From the cell containing the given text, extract its center point as [x, y] coordinate. 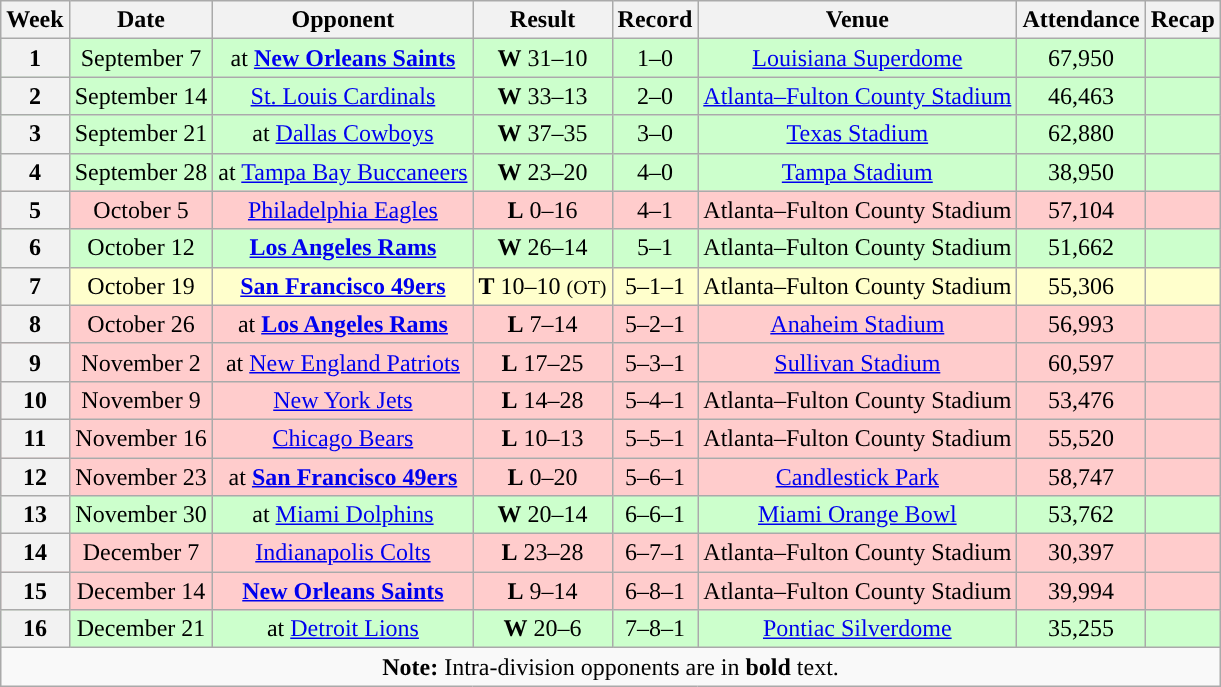
Indianapolis Colts [343, 553]
Date [141, 20]
at Los Angeles Rams [343, 324]
L 10–13 [542, 438]
58,747 [1081, 477]
4–0 [655, 172]
Pontiac Silverdome [858, 629]
at Detroit Lions [343, 629]
10 [35, 400]
12 [35, 477]
56,993 [1081, 324]
Opponent [343, 20]
Texas Stadium [858, 134]
October 19 [141, 286]
December 14 [141, 591]
New Orleans Saints [343, 591]
62,880 [1081, 134]
Tampa Stadium [858, 172]
16 [35, 629]
W 37–35 [542, 134]
38,950 [1081, 172]
5 [35, 210]
at New England Patriots [343, 362]
35,255 [1081, 629]
67,950 [1081, 58]
L 17–25 [542, 362]
3 [35, 134]
September 14 [141, 96]
November 2 [141, 362]
9 [35, 362]
W 26–14 [542, 248]
2–0 [655, 96]
L 23–28 [542, 553]
5–1 [655, 248]
Record [655, 20]
60,597 [1081, 362]
at Dallas Cowboys [343, 134]
November 23 [141, 477]
Los Angeles Rams [343, 248]
September 28 [141, 172]
30,397 [1081, 553]
at New Orleans Saints [343, 58]
8 [35, 324]
53,762 [1081, 515]
14 [35, 553]
Attendance [1081, 20]
11 [35, 438]
November 16 [141, 438]
6 [35, 248]
5–3–1 [655, 362]
55,306 [1081, 286]
6–7–1 [655, 553]
6–6–1 [655, 515]
53,476 [1081, 400]
5–4–1 [655, 400]
L 9–14 [542, 591]
55,520 [1081, 438]
7–8–1 [655, 629]
46,463 [1081, 96]
Louisiana Superdome [858, 58]
1–0 [655, 58]
W 20–14 [542, 515]
W 20–6 [542, 629]
December 7 [141, 553]
W 33–13 [542, 96]
13 [35, 515]
November 30 [141, 515]
57,104 [1081, 210]
Philadelphia Eagles [343, 210]
39,994 [1081, 591]
5–5–1 [655, 438]
L 0–16 [542, 210]
Candlestick Park [858, 477]
1 [35, 58]
Result [542, 20]
51,662 [1081, 248]
Miami Orange Bowl [858, 515]
at Miami Dolphins [343, 515]
Chicago Bears [343, 438]
5–2–1 [655, 324]
T 10–10 (OT) [542, 286]
Week [35, 20]
Note: Intra-division opponents are in bold text. [611, 667]
4 [35, 172]
October 26 [141, 324]
St. Louis Cardinals [343, 96]
2 [35, 96]
Sullivan Stadium [858, 362]
L 7–14 [542, 324]
San Francisco 49ers [343, 286]
October 12 [141, 248]
W 23–20 [542, 172]
Anaheim Stadium [858, 324]
at Tampa Bay Buccaneers [343, 172]
at San Francisco 49ers [343, 477]
6–8–1 [655, 591]
December 21 [141, 629]
4–1 [655, 210]
New York Jets [343, 400]
September 21 [141, 134]
L 14–28 [542, 400]
5–1–1 [655, 286]
Recap [1182, 20]
15 [35, 591]
3–0 [655, 134]
November 9 [141, 400]
Venue [858, 20]
L 0–20 [542, 477]
September 7 [141, 58]
October 5 [141, 210]
5–6–1 [655, 477]
7 [35, 286]
W 31–10 [542, 58]
